Find where the given text appears and provide that cell's center as [X, Y] coordinate. 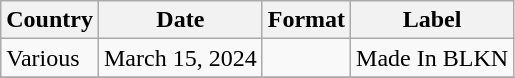
Various [50, 58]
Date [180, 20]
Label [432, 20]
March 15, 2024 [180, 58]
Format [306, 20]
Made In BLKN [432, 58]
Country [50, 20]
